Provide the [X, Y] coordinate of the cell's center where the given text is located.  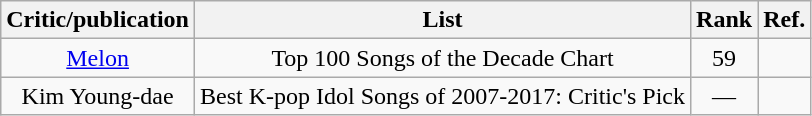
— [724, 96]
Best K-pop Idol Songs of 2007-2017: Critic's Pick [442, 96]
Melon [98, 58]
Critic/publication [98, 20]
List [442, 20]
Ref. [784, 20]
Top 100 Songs of the Decade Chart [442, 58]
59 [724, 58]
Rank [724, 20]
Kim Young-dae [98, 96]
